From the cell containing the given text, extract its center point as (x, y) coordinate. 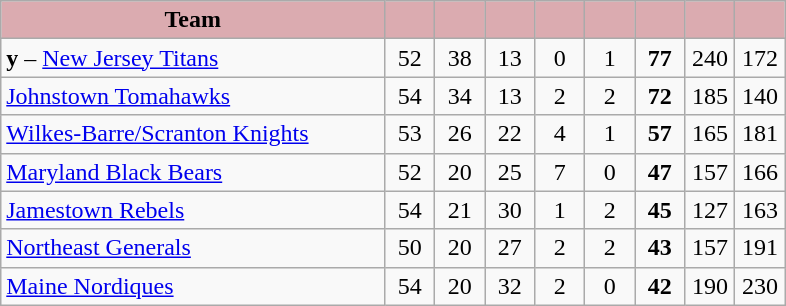
240 (710, 58)
50 (410, 248)
32 (510, 286)
Team (193, 20)
77 (660, 58)
166 (760, 172)
185 (710, 96)
45 (660, 210)
Wilkes-Barre/Scranton Knights (193, 134)
42 (660, 286)
72 (660, 96)
57 (660, 134)
53 (410, 134)
Johnstown Tomahawks (193, 96)
140 (760, 96)
163 (760, 210)
Maine Nordiques (193, 286)
34 (460, 96)
43 (660, 248)
4 (560, 134)
Northeast Generals (193, 248)
26 (460, 134)
190 (710, 286)
Maryland Black Bears (193, 172)
38 (460, 58)
21 (460, 210)
7 (560, 172)
165 (710, 134)
172 (760, 58)
27 (510, 248)
191 (760, 248)
230 (760, 286)
30 (510, 210)
181 (760, 134)
25 (510, 172)
47 (660, 172)
y – New Jersey Titans (193, 58)
22 (510, 134)
127 (710, 210)
Jamestown Rebels (193, 210)
